Capture the cell that displays the provided text and extract its [X, Y] central coordinate. 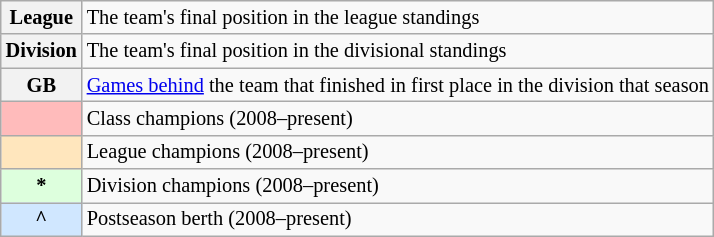
Division [42, 51]
Games behind the team that finished in first place in the division that season [398, 85]
The team's final position in the divisional standings [398, 51]
^ [42, 219]
Division champions (2008–present) [398, 186]
League [42, 17]
GB [42, 85]
Postseason berth (2008–present) [398, 219]
League champions (2008–present) [398, 152]
Class champions (2008–present) [398, 118]
* [42, 186]
The team's final position in the league standings [398, 17]
